Extract the [X, Y] coordinate from the center of the cell holding the provided text.  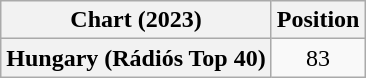
Chart (2023) [136, 20]
83 [318, 58]
Hungary (Rádiós Top 40) [136, 58]
Position [318, 20]
